Provide the [X, Y] coordinate of the cell's center where the given text is located.  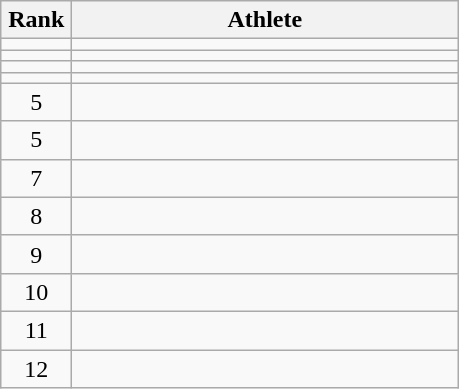
10 [36, 292]
Rank [36, 20]
11 [36, 330]
8 [36, 216]
Athlete [265, 20]
12 [36, 369]
7 [36, 178]
9 [36, 254]
